Search for the cell housing the specified text and yield its (x, y) center coordinate. 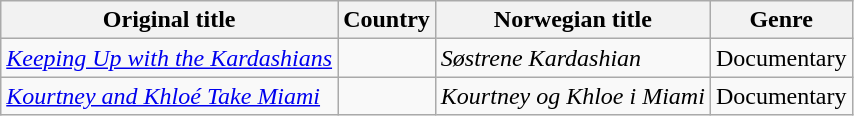
Søstrene Kardashian (572, 58)
Kourtney og Khloe i Miami (572, 96)
Norwegian title (572, 20)
Kourtney and Khloé Take Miami (170, 96)
Original title (170, 20)
Keeping Up with the Kardashians (170, 58)
Genre (781, 20)
Country (387, 20)
